Capture the cell that displays the provided text and extract its [x, y] central coordinate. 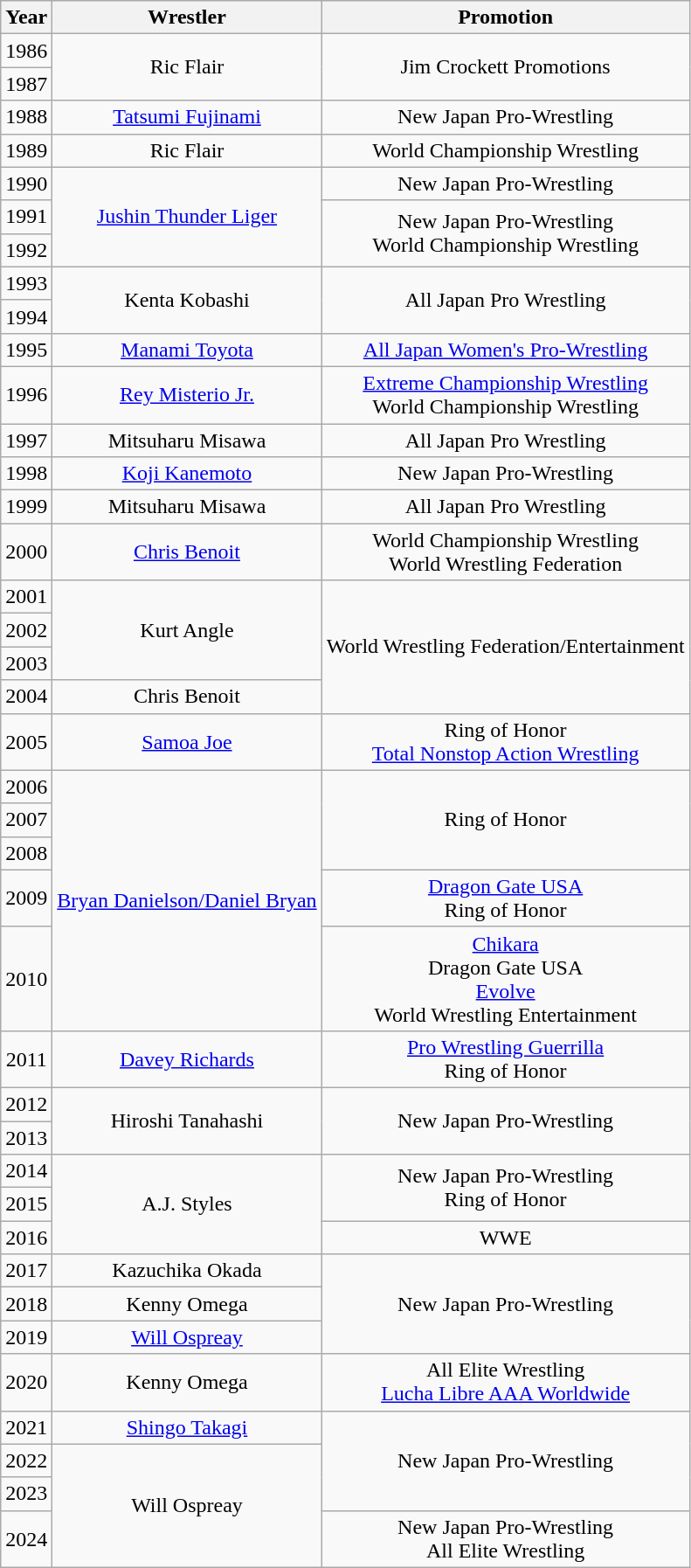
1993 [26, 283]
World Wrestling Federation/Entertainment [505, 647]
Pro Wrestling GuerrillaRing of Honor [505, 1059]
2012 [26, 1104]
2015 [26, 1204]
2001 [26, 597]
Shingo Takagi [187, 1427]
A.J. Styles [187, 1204]
1994 [26, 316]
1990 [26, 184]
Bryan Danielson/Daniel Bryan [187, 900]
2008 [26, 853]
2019 [26, 1337]
2003 [26, 663]
2010 [26, 979]
1999 [26, 507]
Kenta Kobashi [187, 300]
Kazuchika Okada [187, 1271]
Davey Richards [187, 1059]
Ring of HonorTotal Nonstop Action Wrestling [505, 741]
Rey Misterio Jr. [187, 395]
Manami Toyota [187, 350]
Ring of Honor [505, 820]
WWE [505, 1238]
2002 [26, 630]
Koji Kanemoto [187, 474]
2014 [26, 1171]
All Elite WrestlingLucha Libre AAA Worldwide [505, 1383]
2004 [26, 697]
1996 [26, 395]
Kurt Angle [187, 630]
World Championship WrestlingWorld Wrestling Federation [505, 552]
2005 [26, 741]
2009 [26, 898]
2016 [26, 1238]
1989 [26, 150]
New Japan Pro-WrestlingRing of Honor [505, 1188]
Year [26, 17]
2024 [26, 1538]
New Japan Pro-WrestlingWorld Championship Wrestling [505, 233]
World Championship Wrestling [505, 150]
2000 [26, 552]
1991 [26, 217]
2023 [26, 1494]
1992 [26, 250]
2006 [26, 787]
Promotion [505, 17]
New Japan Pro-WrestlingAll Elite Wrestling [505, 1538]
2018 [26, 1304]
Tatsumi Fujinami [187, 117]
Hiroshi Tanahashi [187, 1120]
2021 [26, 1427]
Wrestler [187, 17]
1995 [26, 350]
1987 [26, 84]
Jim Crockett Promotions [505, 67]
2011 [26, 1059]
Dragon Gate USARing of Honor [505, 898]
Samoa Joe [187, 741]
2020 [26, 1383]
All Japan Women's Pro-Wrestling [505, 350]
1998 [26, 474]
1997 [26, 440]
Extreme Championship WrestlingWorld Championship Wrestling [505, 395]
2017 [26, 1271]
2013 [26, 1137]
1988 [26, 117]
1986 [26, 51]
ChikaraDragon Gate USAEvolveWorld Wrestling Entertainment [505, 979]
2022 [26, 1460]
2007 [26, 820]
Jushin Thunder Liger [187, 217]
